Capture the cell that displays the provided text and extract its (X, Y) central coordinate. 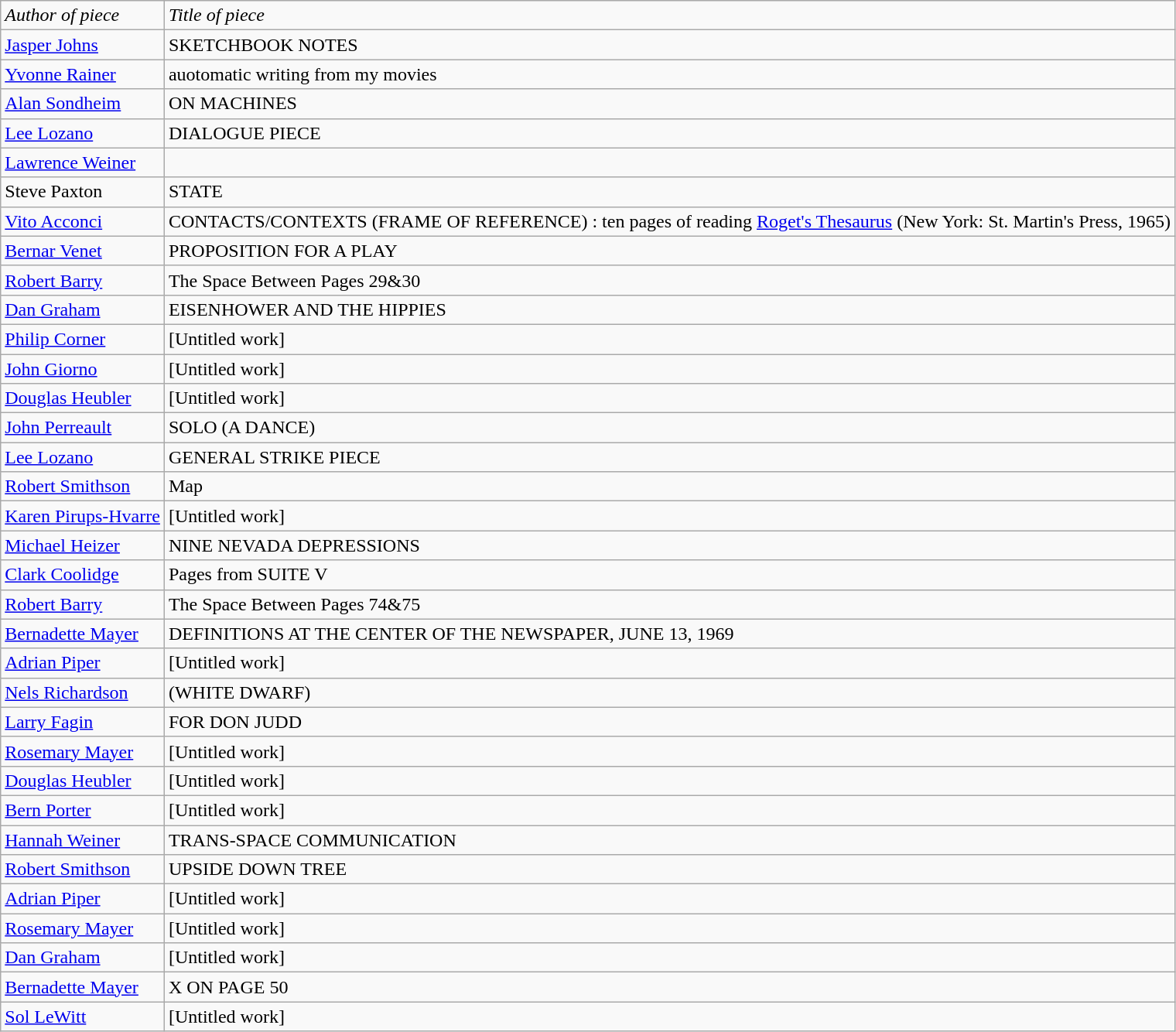
SOLO (A DANCE) (669, 428)
(WHITE DWARF) (669, 692)
The Space Between Pages 74&75 (669, 604)
Bern Porter (83, 810)
auotomatic writing from my movies (669, 74)
Michael Heizer (83, 545)
Karen Pirups-Hvarre (83, 516)
Pages from SUITE V (669, 575)
Sol LeWitt (83, 1017)
UPSIDE DOWN TREE (669, 870)
Map (669, 487)
Larry Fagin (83, 722)
NINE NEVADA DEPRESSIONS (669, 545)
EISENHOWER AND THE HIPPIES (669, 309)
DIALOGUE PIECE (669, 133)
X ON PAGE 50 (669, 987)
PROPOSITION FOR A PLAY (669, 251)
Vito Acconci (83, 221)
TRANS-SPACE COMMUNICATION (669, 839)
CONTACTS/CONTEXTS (FRAME OF REFERENCE) : ten pages of reading Roget's Thesaurus (New York: St. Martin's Press, 1965) (669, 221)
Lawrence Weiner (83, 162)
Philip Corner (83, 339)
Bernar Venet (83, 251)
GENERAL STRIKE PIECE (669, 457)
DEFINITIONS AT THE CENTER OF THE NEWSPAPER, JUNE 13, 1969 (669, 634)
Clark Coolidge (83, 575)
The Space Between Pages 29&30 (669, 280)
ON MACHINES (669, 104)
Author of piece (83, 15)
Steve Paxton (83, 192)
Nels Richardson (83, 692)
Hannah Weiner (83, 839)
SKETCHBOOK NOTES (669, 45)
John Giorno (83, 369)
John Perreault (83, 428)
Title of piece (669, 15)
Jasper Johns (83, 45)
FOR DON JUDD (669, 722)
Yvonne Rainer (83, 74)
STATE (669, 192)
Alan Sondheim (83, 104)
